Capture the cell that displays the provided text and extract its (x, y) central coordinate. 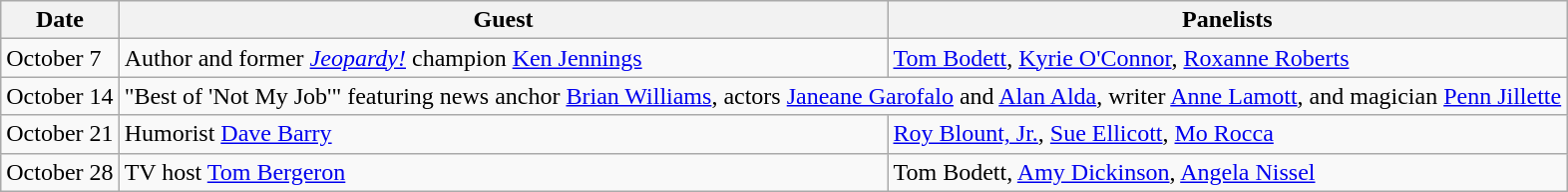
"Best of 'Not My Job'" featuring news anchor Brian Williams, actors Janeane Garofalo and Alan Alda, writer Anne Lamott, and magician Penn Jillette (843, 96)
TV host Tom Bergeron (503, 172)
October 14 (60, 96)
Guest (503, 20)
Tom Bodett, Kyrie O'Connor, Roxanne Roberts (1227, 58)
Panelists (1227, 20)
Date (60, 20)
October 28 (60, 172)
Author and former Jeopardy! champion Ken Jennings (503, 58)
October 7 (60, 58)
Humorist Dave Barry (503, 134)
October 21 (60, 134)
Roy Blount, Jr., Sue Ellicott, Mo Rocca (1227, 134)
Tom Bodett, Amy Dickinson, Angela Nissel (1227, 172)
